Find where the given text appears and provide that cell's center as (x, y) coordinate. 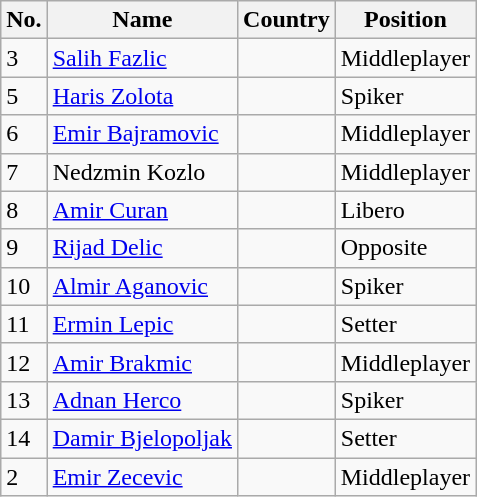
Amir Brakmic (142, 362)
8 (24, 210)
Ermin Lepic (142, 324)
Adnan Herco (142, 400)
Name (142, 20)
Almir Aganovic (142, 286)
Salih Fazlic (142, 58)
5 (24, 96)
No. (24, 20)
Opposite (405, 248)
12 (24, 362)
Amir Curan (142, 210)
Rijad Delic (142, 248)
14 (24, 438)
2 (24, 477)
Nedzmin Kozlo (142, 172)
Emir Zecevic (142, 477)
11 (24, 324)
Libero (405, 210)
9 (24, 248)
Country (287, 20)
7 (24, 172)
Damir Bjelopoljak (142, 438)
13 (24, 400)
Emir Bajramovic (142, 134)
6 (24, 134)
Position (405, 20)
10 (24, 286)
Haris Zolota (142, 96)
3 (24, 58)
